Capture the cell that displays the provided text and extract its [x, y] central coordinate. 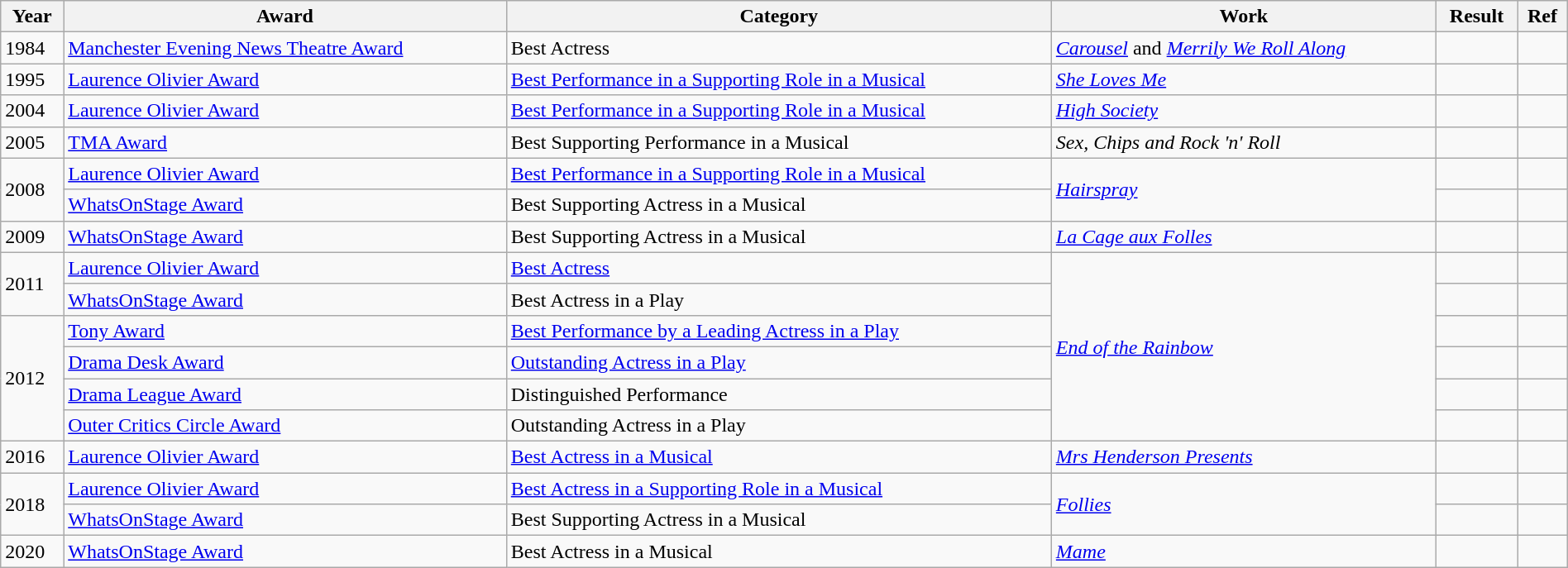
Sex, Chips and Rock 'n' Roll [1244, 142]
High Society [1244, 111]
2016 [32, 457]
Distinguished Performance [779, 394]
Award [285, 17]
2011 [32, 284]
End of the Rainbow [1244, 346]
Year [32, 17]
1984 [32, 48]
2008 [32, 189]
Drama League Award [285, 394]
Mame [1244, 551]
Mrs Henderson Presents [1244, 457]
La Cage aux Folles [1244, 236]
She Loves Me [1244, 79]
Best Actress in a Play [779, 299]
Work [1244, 17]
2012 [32, 378]
Best Actress in a Supporting Role in a Musical [779, 489]
Result [1476, 17]
2009 [32, 236]
1995 [32, 79]
2004 [32, 111]
2018 [32, 504]
TMA Award [285, 142]
Best Supporting Performance in a Musical [779, 142]
Category [779, 17]
Carousel and Merrily We Roll Along [1244, 48]
Follies [1244, 504]
Best Performance by a Leading Actress in a Play [779, 331]
Tony Award [285, 331]
Hairspray [1244, 189]
2020 [32, 551]
Ref [1543, 17]
2005 [32, 142]
Manchester Evening News Theatre Award [285, 48]
Outer Critics Circle Award [285, 426]
Drama Desk Award [285, 362]
